Capture the cell that displays the provided text and extract its (x, y) central coordinate. 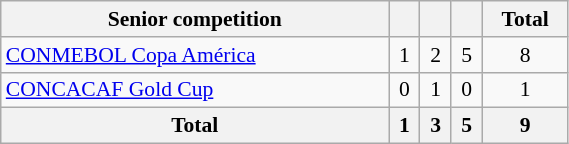
CONCACAF Gold Cup (195, 90)
9 (525, 126)
Senior competition (195, 19)
3 (436, 126)
2 (436, 55)
8 (525, 55)
CONMEBOL Copa América (195, 55)
